Determine the (x, y) coordinate at the center of the cell enclosing the given text.  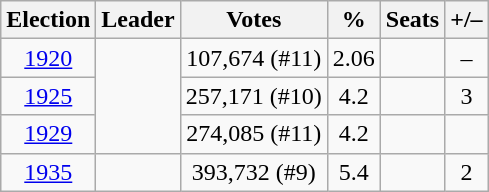
2.06 (354, 58)
393,732 (#9) (254, 172)
274,085 (#11) (254, 134)
257,171 (#10) (254, 96)
107,674 (#11) (254, 58)
Votes (254, 20)
2 (466, 172)
1920 (48, 58)
1925 (48, 96)
1935 (48, 172)
+/– (466, 20)
1929 (48, 134)
Election (48, 20)
– (466, 58)
% (354, 20)
5.4 (354, 172)
Leader (138, 20)
3 (466, 96)
Seats (412, 20)
